Locate the cell with the specified text and output its (X, Y) center coordinate. 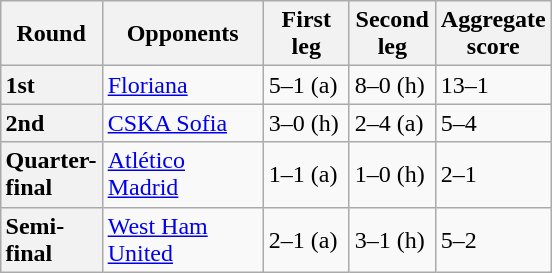
Second leg (392, 34)
3–0 (h) (306, 123)
Floriana (182, 85)
Atlético Madrid (182, 174)
First leg (306, 34)
13–1 (493, 85)
2nd (51, 123)
8–0 (h) (392, 85)
Aggregate score (493, 34)
5–4 (493, 123)
West Ham United (182, 240)
CSKA Sofia (182, 123)
Semi-final (51, 240)
2–4 (a) (392, 123)
1–1 (a) (306, 174)
1st (51, 85)
Round (51, 34)
Opponents (182, 34)
Quarter-final (51, 174)
2–1 (a) (306, 240)
1–0 (h) (392, 174)
5–1 (a) (306, 85)
2–1 (493, 174)
3–1 (h) (392, 240)
5–2 (493, 240)
